Detect which cell encompasses the target text, then output its (X, Y) center coordinate. 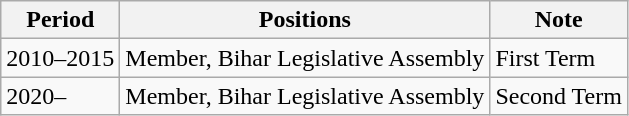
2010–2015 (60, 58)
Note (559, 20)
2020– (60, 96)
First Term (559, 58)
Second Term (559, 96)
Positions (305, 20)
Period (60, 20)
